Pinpoint the cell where the given text exists, returning its [X, Y] midpoint coordinate. 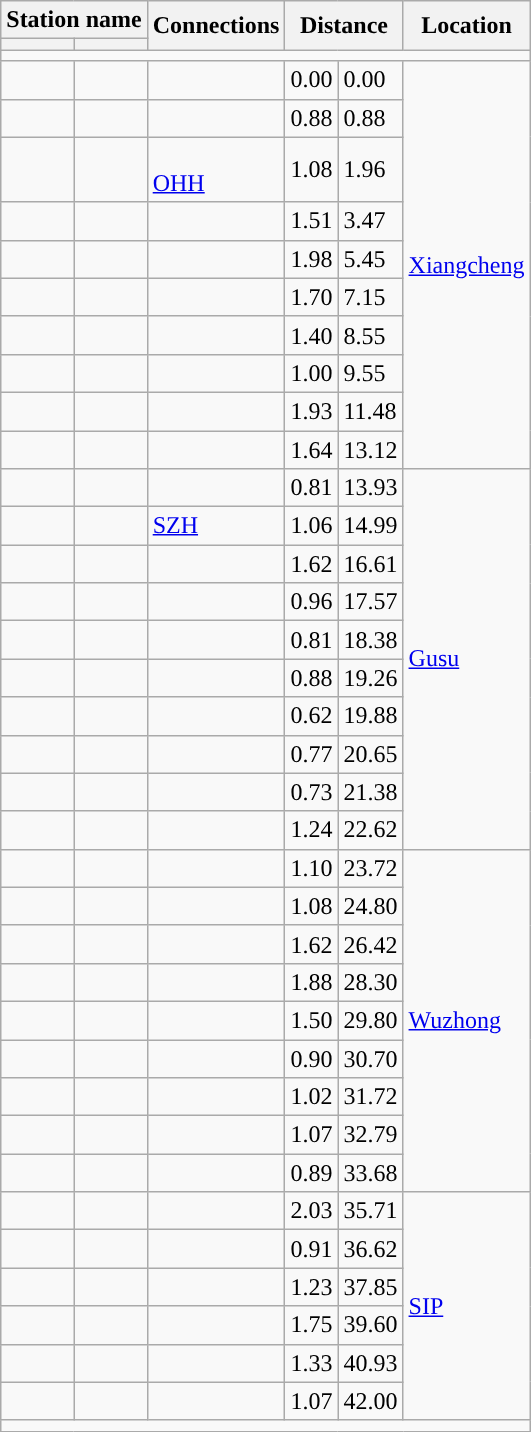
19.88 [370, 716]
1.51 [312, 221]
SZH [216, 526]
35.71 [370, 1211]
11.48 [370, 411]
1.70 [312, 297]
19.26 [370, 678]
Gusu [466, 660]
Wuzhong [466, 1020]
8.55 [370, 335]
33.68 [370, 1173]
22.62 [370, 830]
14.99 [370, 526]
0.90 [312, 1059]
29.80 [370, 1020]
0.62 [312, 716]
Distance [344, 26]
39.60 [370, 1325]
0.77 [312, 754]
1.24 [312, 830]
3.47 [370, 221]
Xiangcheng [466, 265]
0.73 [312, 792]
18.38 [370, 640]
36.62 [370, 1249]
28.30 [370, 982]
1.50 [312, 1020]
1.33 [312, 1363]
2.03 [312, 1211]
1.64 [312, 449]
1.96 [370, 170]
9.55 [370, 373]
13.93 [370, 488]
1.75 [312, 1325]
37.85 [370, 1287]
32.79 [370, 1135]
1.00 [312, 373]
16.61 [370, 564]
30.70 [370, 1059]
1.40 [312, 335]
Location [466, 26]
7.15 [370, 297]
17.57 [370, 602]
21.38 [370, 792]
1.02 [312, 1097]
40.93 [370, 1363]
OHH [216, 170]
13.12 [370, 449]
24.80 [370, 906]
1.93 [312, 411]
Station name [74, 20]
26.42 [370, 944]
1.23 [312, 1287]
20.65 [370, 754]
SIP [466, 1306]
Connections [216, 26]
0.91 [312, 1249]
1.10 [312, 868]
1.88 [312, 982]
0.89 [312, 1173]
1.06 [312, 526]
0.96 [312, 602]
23.72 [370, 868]
31.72 [370, 1097]
1.98 [312, 259]
42.00 [370, 1401]
5.45 [370, 259]
